Provide the (x, y) coordinate of the cell's center where the given text is located.  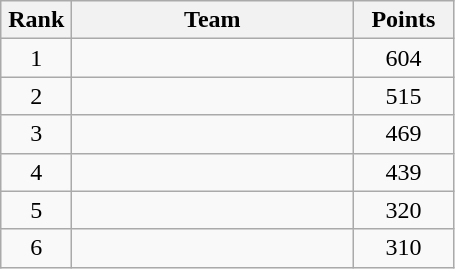
Rank (36, 20)
4 (36, 172)
5 (36, 210)
1 (36, 58)
6 (36, 248)
Points (404, 20)
3 (36, 134)
469 (404, 134)
Team (212, 20)
439 (404, 172)
310 (404, 248)
604 (404, 58)
320 (404, 210)
2 (36, 96)
515 (404, 96)
